Detect which cell encompasses the target text, then output its [x, y] center coordinate. 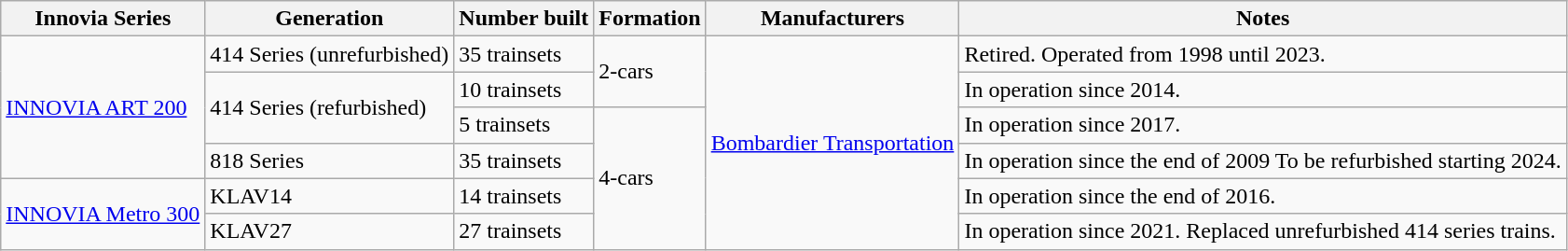
INNOVIA ART 200 [103, 107]
414 Series (unrefurbished) [330, 54]
Formation [650, 19]
14 trainsets [524, 196]
In operation since the end of 2016. [1262, 196]
27 trainsets [524, 231]
4-cars [650, 178]
Notes [1262, 19]
In operation since 2014. [1262, 90]
Generation [330, 19]
818 Series [330, 160]
Retired. Operated from 1998 until 2023. [1262, 54]
KLAV27 [330, 231]
Innovia Series [103, 19]
2-cars [650, 72]
INNOVIA Metro 300 [103, 214]
Manufacturers [832, 19]
414 Series (refurbished) [330, 107]
KLAV14 [330, 196]
Bombardier Transportation [832, 143]
5 trainsets [524, 125]
In operation since 2017. [1262, 125]
In operation since 2021. Replaced unrefurbished 414 series trains. [1262, 231]
10 trainsets [524, 90]
Number built [524, 19]
In operation since the end of 2009 To be refurbished starting 2024. [1262, 160]
